Identify which cell holds the provided text, then report its [x, y] central coordinate. 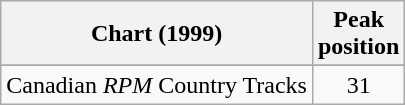
Canadian RPM Country Tracks [157, 85]
Chart (1999) [157, 34]
31 [358, 85]
Peakposition [358, 34]
